Determine the (X, Y) coordinate at the center of the cell enclosing the given text.  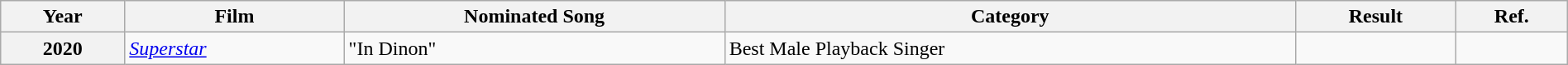
Ref. (1512, 17)
Film (235, 17)
Category (1010, 17)
"In Dinon" (534, 48)
2020 (63, 48)
Result (1375, 17)
Year (63, 17)
Best Male Playback Singer (1010, 48)
Superstar (235, 48)
Nominated Song (534, 17)
